Return the (x, y) coordinate for the center point of the cell that contains the specified text.  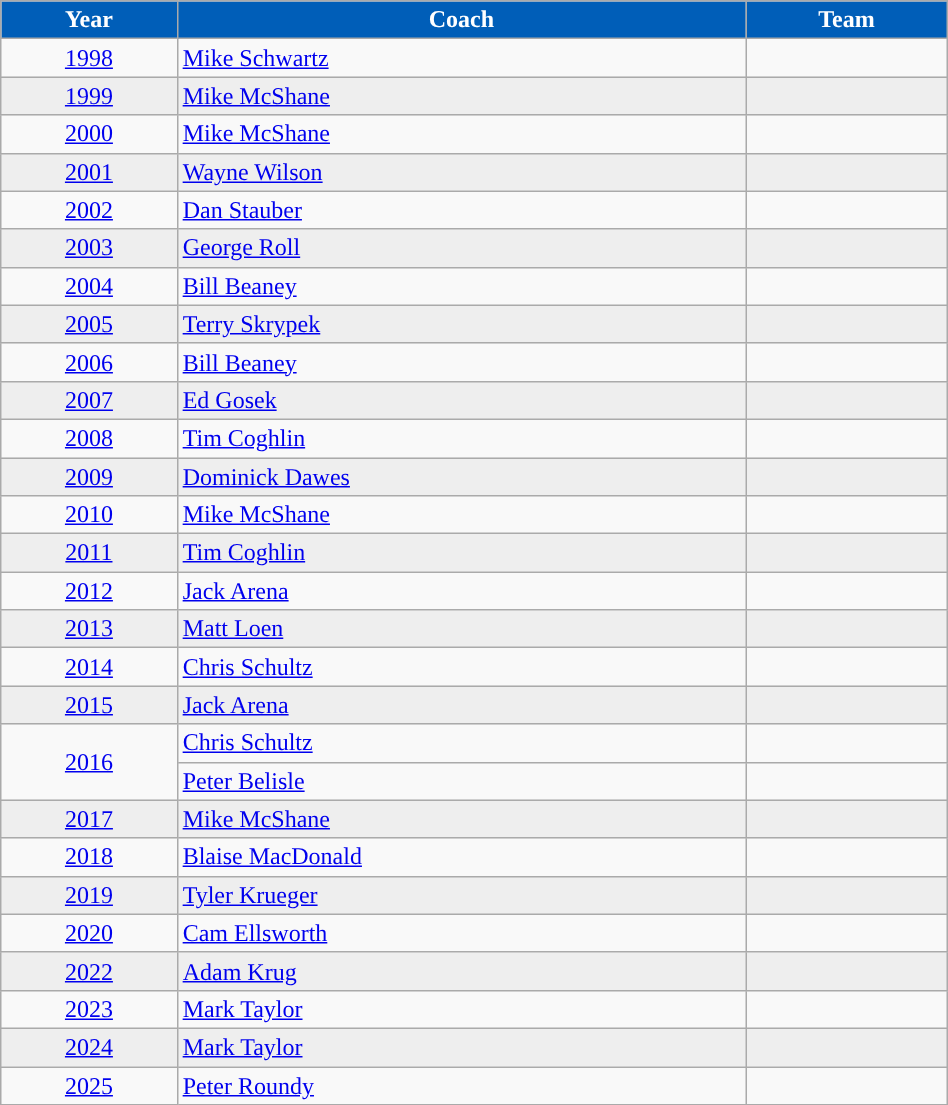
2024 (89, 1047)
2000 (89, 134)
Dan Stauber (461, 210)
1998 (89, 58)
2020 (89, 933)
Cam Ellsworth (461, 933)
2009 (89, 477)
2011 (89, 553)
2002 (89, 210)
Adam Krug (461, 971)
2015 (89, 705)
Peter Belisle (461, 781)
2025 (89, 1085)
Year (89, 20)
2001 (89, 172)
2018 (89, 857)
1999 (89, 96)
2003 (89, 248)
Wayne Wilson (461, 172)
2013 (89, 629)
George Roll (461, 248)
Blaise MacDonald (461, 857)
Team (847, 20)
Coach (461, 20)
2014 (89, 667)
Ed Gosek (461, 400)
2017 (89, 819)
2005 (89, 324)
2023 (89, 1009)
2012 (89, 591)
2008 (89, 438)
2007 (89, 400)
Dominick Dawes (461, 477)
Peter Roundy (461, 1085)
2019 (89, 895)
Terry Skrypek (461, 324)
2006 (89, 362)
Tyler Krueger (461, 895)
Matt Loen (461, 629)
2004 (89, 286)
Mike Schwartz (461, 58)
2022 (89, 971)
2010 (89, 515)
2016 (89, 762)
